Search for the cell housing the specified text and yield its (X, Y) center coordinate. 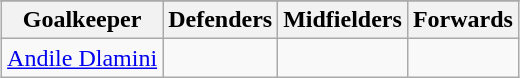
Goalkeeper (82, 20)
Defenders (220, 20)
Midfielders (343, 20)
Forwards (462, 20)
Andile Dlamini (82, 58)
